Pinpoint the cell where the given text exists, returning its (X, Y) midpoint coordinate. 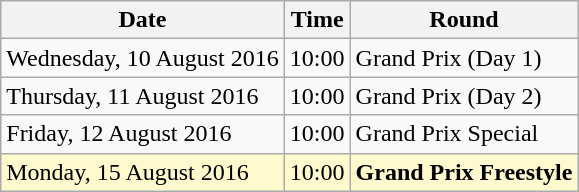
Grand Prix Special (464, 134)
Grand Prix (Day 2) (464, 96)
Time (317, 20)
Wednesday, 10 August 2016 (143, 58)
Date (143, 20)
Thursday, 11 August 2016 (143, 96)
Friday, 12 August 2016 (143, 134)
Monday, 15 August 2016 (143, 172)
Round (464, 20)
Grand Prix (Day 1) (464, 58)
Grand Prix Freestyle (464, 172)
